Determine the (x, y) coordinate at the center of the cell enclosing the given text.  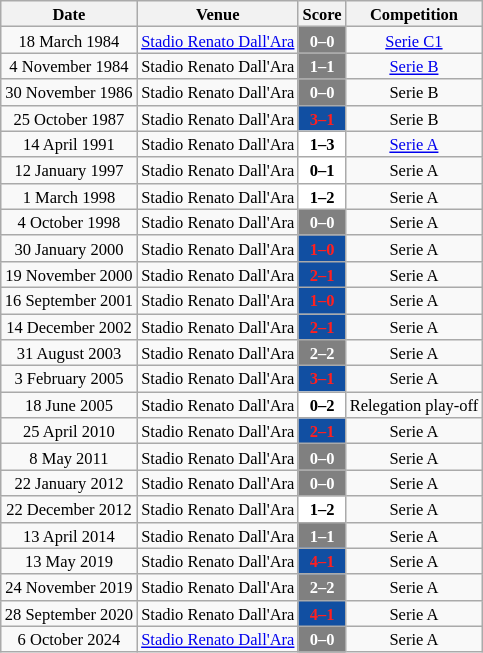
14 April 1991 (69, 144)
1 March 1998 (69, 196)
31 August 2003 (69, 353)
Relegation play-off (414, 405)
Serie C1 (414, 40)
18 March 1984 (69, 40)
8 May 2011 (69, 457)
Venue (218, 14)
4 November 1984 (69, 66)
22 January 2012 (69, 483)
1–3 (322, 144)
25 April 2010 (69, 431)
12 January 1997 (69, 170)
0–1 (322, 170)
0–2 (322, 405)
13 April 2014 (69, 535)
22 December 2012 (69, 509)
Date (69, 14)
14 December 2002 (69, 327)
Score (322, 14)
16 September 2001 (69, 300)
3 February 2005 (69, 379)
25 October 1987 (69, 118)
Competition (414, 14)
18 June 2005 (69, 405)
30 November 1986 (69, 92)
28 September 2020 (69, 613)
19 November 2000 (69, 274)
6 October 2024 (69, 639)
13 May 2019 (69, 561)
4 October 1998 (69, 222)
24 November 2019 (69, 587)
30 January 2000 (69, 248)
